Provide the (x, y) coordinate of the cell's center where the given text is located.  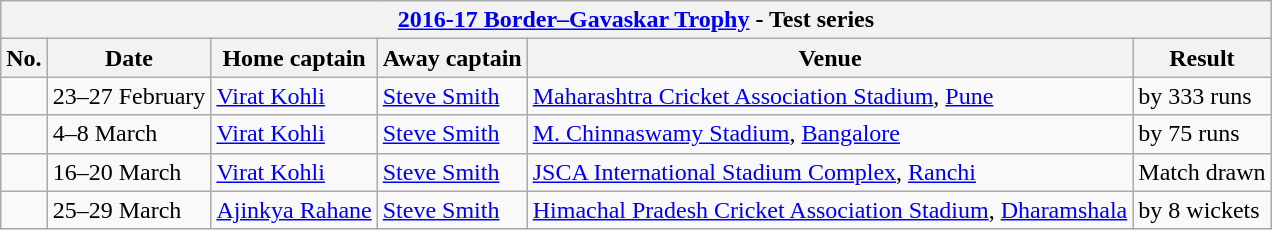
Himachal Pradesh Cricket Association Stadium, Dharamshala (830, 210)
2016-17 Border–Gavaskar Trophy - Test series (636, 20)
by 333 runs (1202, 96)
Away captain (452, 58)
JSCA International Stadium Complex, Ranchi (830, 172)
Date (129, 58)
M. Chinnaswamy Stadium, Bangalore (830, 134)
4–8 March (129, 134)
Match drawn (1202, 172)
23–27 February (129, 96)
25–29 March (129, 210)
No. (24, 58)
Home captain (294, 58)
16–20 March (129, 172)
Maharashtra Cricket Association Stadium, Pune (830, 96)
Result (1202, 58)
by 8 wickets (1202, 210)
Ajinkya Rahane (294, 210)
by 75 runs (1202, 134)
Venue (830, 58)
